Search for the cell housing the specified text and yield its [x, y] center coordinate. 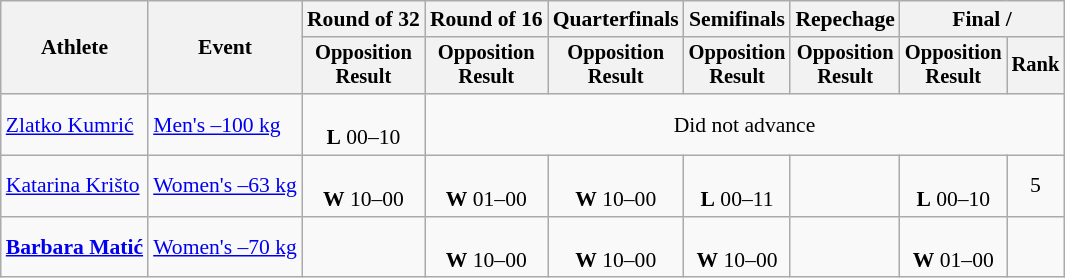
Rank [1036, 66]
Katarina Krišto [74, 186]
Final / [982, 19]
Men's –100 kg [225, 124]
Zlatko Kumrić [74, 124]
Did not advance [744, 124]
5 [1036, 186]
Round of 16 [486, 19]
Repechage [845, 19]
Women's –70 kg [225, 248]
Event [225, 48]
Women's –63 kg [225, 186]
Barbara Matić [74, 248]
L 00–11 [738, 186]
Athlete [74, 48]
Round of 32 [364, 19]
Quarterfinals [616, 19]
Semifinals [738, 19]
